Scan for the cell matching the given text and deliver its (x, y) coordinate at center. 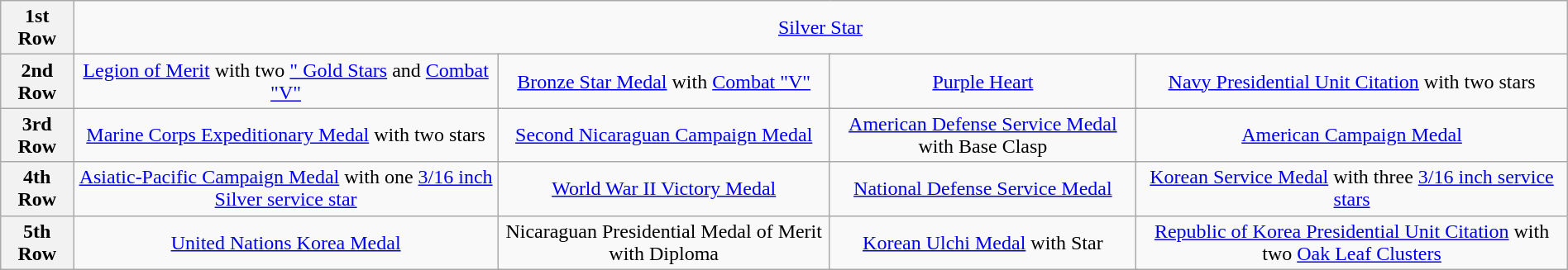
3rd Row (37, 135)
4th Row (37, 188)
Republic of Korea Presidential Unit Citation with two Oak Leaf Clusters (1351, 243)
Silver Star (820, 28)
Bronze Star Medal with Combat "V" (663, 81)
Korean Ulchi Medal with Star (982, 243)
1st Row (37, 28)
United Nations Korea Medal (286, 243)
5th Row (37, 243)
American Defense Service Medal with Base Clasp (982, 135)
Second Nicaraguan Campaign Medal (663, 135)
National Defense Service Medal (982, 188)
2nd Row (37, 81)
Marine Corps Expeditionary Medal with two stars (286, 135)
Asiatic-Pacific Campaign Medal with one 3/16 inch Silver service star (286, 188)
Navy Presidential Unit Citation with two stars (1351, 81)
Nicaraguan Presidential Medal of Merit with Diploma (663, 243)
Korean Service Medal with three 3/16 inch service stars (1351, 188)
Legion of Merit with two " Gold Stars and Combat "V" (286, 81)
American Campaign Medal (1351, 135)
Purple Heart (982, 81)
World War II Victory Medal (663, 188)
